Scan for the cell matching the given text and deliver its (X, Y) coordinate at center. 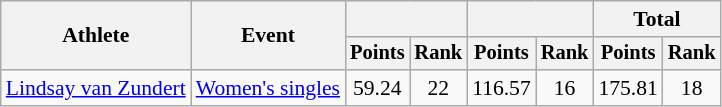
116.57 (502, 88)
175.81 (628, 88)
16 (565, 88)
18 (692, 88)
Athlete (96, 36)
22 (439, 88)
Women's singles (268, 88)
Lindsay van Zundert (96, 88)
59.24 (377, 88)
Event (268, 36)
Total (656, 19)
